Return [X, Y] of the center of cell containing provided text 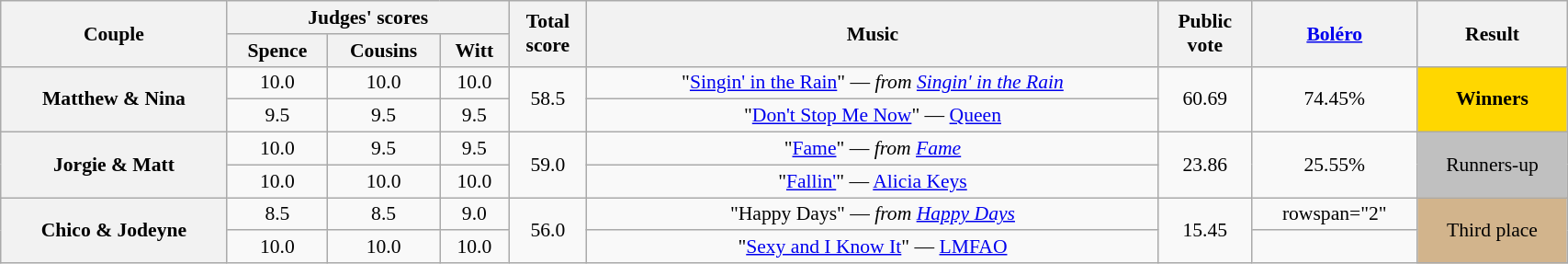
74.45% [1334, 99]
rowspan="2" [1334, 214]
"Fallin'" — Alicia Keys [873, 181]
"Happy Days" — from Happy Days [873, 214]
Judges' scores [367, 17]
58.5 [547, 99]
"Don't Stop Me Now" — Queen [873, 116]
Couple [114, 33]
15.45 [1205, 230]
Totalscore [547, 33]
"Singin' in the Rain" — from Singin' in the Rain [873, 83]
"Fame" — from Fame [873, 149]
Winners [1492, 99]
Cousins [384, 51]
Runners-up [1492, 166]
"Sexy and I Know It" — LMFAO [873, 247]
9.0 [475, 214]
25.55% [1334, 166]
Boléro [1334, 33]
Spence [277, 51]
Third place [1492, 230]
Music [873, 33]
60.69 [1205, 99]
59.0 [547, 166]
56.0 [547, 230]
Witt [475, 51]
Result [1492, 33]
23.86 [1205, 166]
Publicvote [1205, 33]
Matthew & Nina [114, 99]
Chico & Jodeyne [114, 230]
Jorgie & Matt [114, 166]
